Search for the cell housing the specified text and yield its [X, Y] center coordinate. 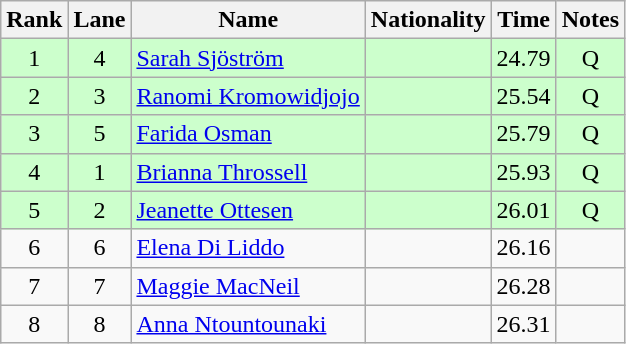
Lane [100, 20]
24.79 [524, 58]
Notes [590, 20]
Ranomi Kromowidjojo [248, 96]
25.79 [524, 134]
25.93 [524, 172]
Time [524, 20]
Farida Osman [248, 134]
25.54 [524, 96]
Rank [34, 20]
Sarah Sjöström [248, 58]
Maggie MacNeil [248, 286]
Name [248, 20]
26.16 [524, 248]
Nationality [428, 20]
26.28 [524, 286]
Jeanette Ottesen [248, 210]
Brianna Throssell [248, 172]
Anna Ntountounaki [248, 324]
26.31 [524, 324]
26.01 [524, 210]
Elena Di Liddo [248, 248]
